Search for the cell housing the specified text and yield its [X, Y] center coordinate. 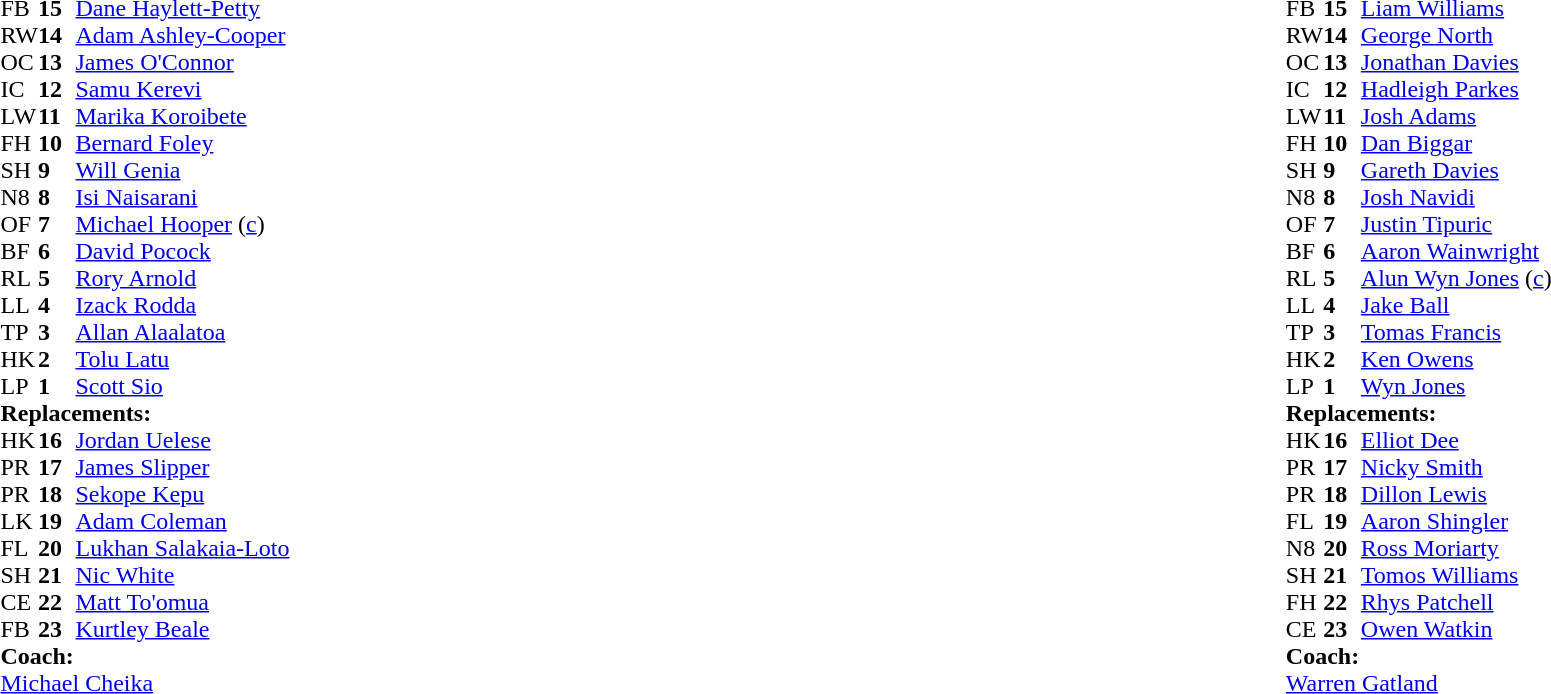
Izack Rodda [183, 306]
James O'Connor [183, 62]
Tolu Latu [183, 360]
Lukhan Salakaia-Loto [183, 548]
Sekope Kepu [183, 494]
Rory Arnold [183, 278]
Kurtley Beale [183, 630]
Jordan Uelese [183, 440]
LK [19, 522]
Allan Alaalatoa [183, 332]
FB [19, 630]
Michael Hooper (c) [183, 224]
Adam Coleman [183, 522]
Adam Ashley-Cooper [183, 36]
Marika Koroibete [183, 116]
Isi Naisarani [183, 198]
Matt To'omua [183, 602]
James Slipper [183, 468]
Replacements: [144, 414]
Bernard Foley [183, 144]
Samu Kerevi [183, 90]
Will Genia [183, 170]
David Pocock [183, 252]
Coach: [144, 656]
Scott Sio [183, 386]
Nic White [183, 576]
